For the text-containing cell, return its midpoint in [X, Y] coordinate format. 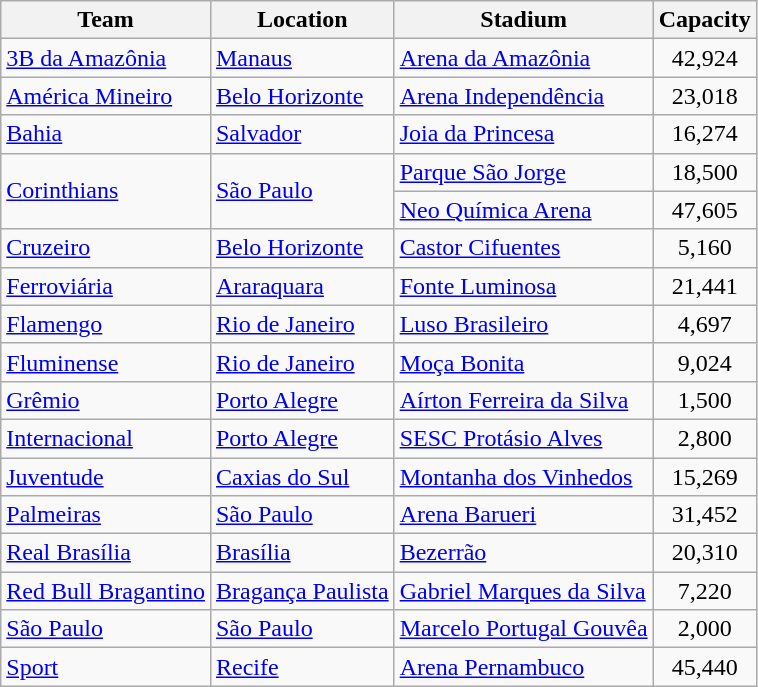
Montanha dos Vinhedos [524, 477]
Bahia [106, 134]
Fluminense [106, 362]
Ferroviária [106, 286]
SESC Protásio Alves [524, 438]
Fonte Luminosa [524, 286]
Palmeiras [106, 515]
Gabriel Marques da Silva [524, 591]
Arena Barueri [524, 515]
Marcelo Portugal Gouvêa [524, 629]
América Mineiro [106, 96]
Salvador [302, 134]
21,441 [704, 286]
Arena Independência [524, 96]
Cruzeiro [106, 248]
Arena Pernambuco [524, 667]
Brasília [302, 553]
2,000 [704, 629]
2,800 [704, 438]
Luso Brasileiro [524, 324]
15,269 [704, 477]
Araraquara [302, 286]
9,024 [704, 362]
Arena da Amazônia [524, 58]
23,018 [704, 96]
7,220 [704, 591]
Red Bull Bragantino [106, 591]
Manaus [302, 58]
16,274 [704, 134]
5,160 [704, 248]
42,924 [704, 58]
Real Brasília [106, 553]
31,452 [704, 515]
18,500 [704, 172]
Bezerrão [524, 553]
Parque São Jorge [524, 172]
Recife [302, 667]
Corinthians [106, 191]
Neo Química Arena [524, 210]
1,500 [704, 400]
Internacional [106, 438]
Aírton Ferreira da Silva [524, 400]
45,440 [704, 667]
Joia da Princesa [524, 134]
Flamengo [106, 324]
Sport [106, 667]
Bragança Paulista [302, 591]
Team [106, 20]
47,605 [704, 210]
Grêmio [106, 400]
Stadium [524, 20]
20,310 [704, 553]
Juventude [106, 477]
Caxias do Sul [302, 477]
3B da Amazônia [106, 58]
Location [302, 20]
Capacity [704, 20]
4,697 [704, 324]
Moça Bonita [524, 362]
Castor Cifuentes [524, 248]
